Return [x, y] of the center of cell containing provided text 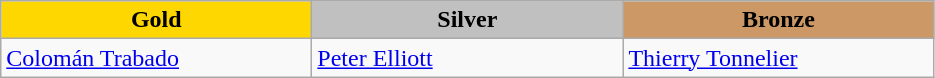
Bronze [778, 20]
Gold [156, 20]
Thierry Tonnelier [778, 58]
Peter Elliott [468, 58]
Silver [468, 20]
Colomán Trabado [156, 58]
